Output the [x, y] coordinate of the center of the cell containing the given text.  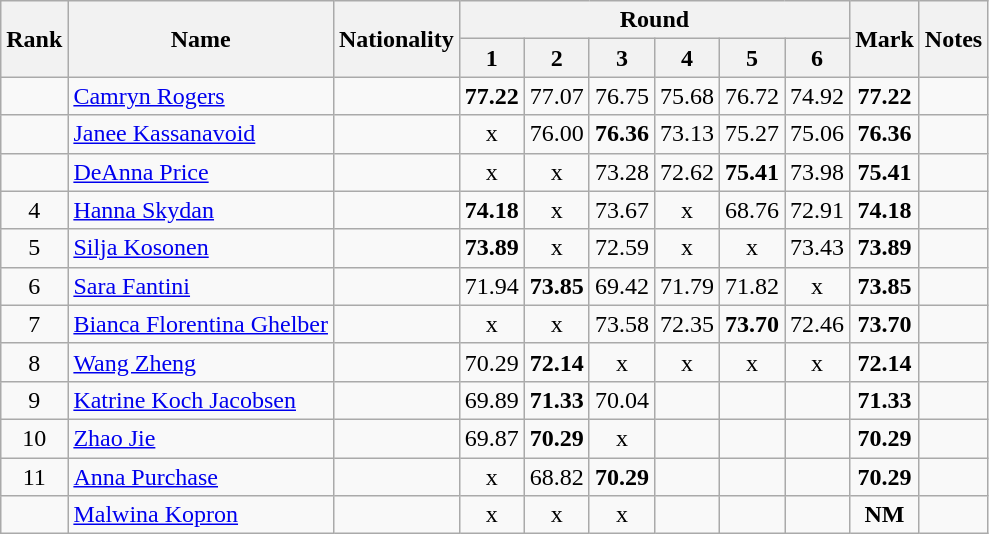
Malwina Kopron [201, 515]
11 [34, 477]
Sara Fantini [201, 286]
10 [34, 438]
3 [622, 58]
Camryn Rogers [201, 96]
75.06 [818, 134]
73.43 [818, 248]
Katrine Koch Jacobsen [201, 400]
76.00 [556, 134]
73.58 [622, 324]
71.94 [492, 286]
72.62 [686, 172]
76.75 [622, 96]
DeAnna Price [201, 172]
Round [654, 20]
76.72 [752, 96]
72.59 [622, 248]
9 [34, 400]
75.27 [752, 134]
72.46 [818, 324]
Janee Kassanavoid [201, 134]
Bianca Florentina Ghelber [201, 324]
68.76 [752, 210]
73.13 [686, 134]
Hanna Skydan [201, 210]
Anna Purchase [201, 477]
Wang Zheng [201, 362]
77.07 [556, 96]
72.91 [818, 210]
Rank [34, 39]
NM [885, 515]
75.68 [686, 96]
7 [34, 324]
71.82 [752, 286]
68.82 [556, 477]
Mark [885, 39]
71.79 [686, 286]
73.28 [622, 172]
Silja Kosonen [201, 248]
8 [34, 362]
Name [201, 39]
72.35 [686, 324]
69.87 [492, 438]
73.67 [622, 210]
70.04 [622, 400]
73.98 [818, 172]
74.92 [818, 96]
Nationality [396, 39]
1 [492, 58]
69.42 [622, 286]
Notes [953, 39]
2 [556, 58]
69.89 [492, 400]
Zhao Jie [201, 438]
